Locate the cell with the specified text and output its [x, y] center coordinate. 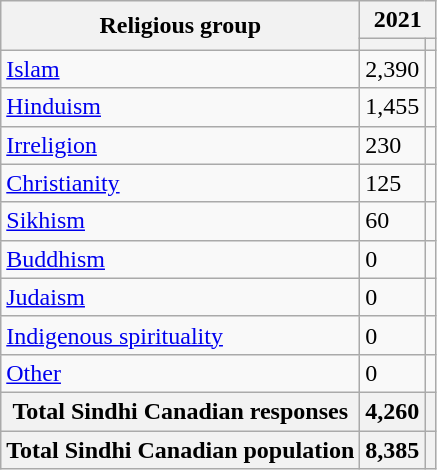
60 [392, 221]
Religious group [180, 26]
Total Sindhi Canadian responses [180, 411]
4,260 [392, 411]
Total Sindhi Canadian population [180, 449]
Islam [180, 69]
Buddhism [180, 259]
Indigenous spirituality [180, 335]
Hinduism [180, 107]
1,455 [392, 107]
Judaism [180, 297]
230 [392, 145]
125 [392, 183]
Other [180, 373]
2021 [398, 20]
8,385 [392, 449]
2,390 [392, 69]
Christianity [180, 183]
Irreligion [180, 145]
Sikhism [180, 221]
